Find where the given text appears and provide that cell's center as [x, y] coordinate. 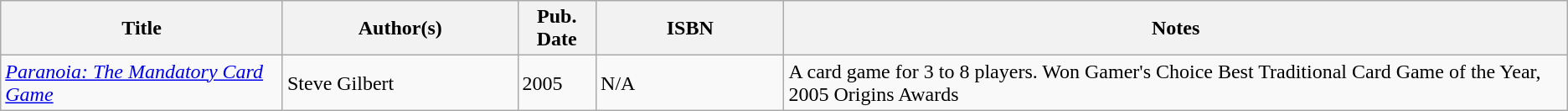
ISBN [690, 29]
Notes [1176, 29]
N/A [690, 82]
Author(s) [400, 29]
Steve Gilbert [400, 82]
Title [142, 29]
Paranoia: The Mandatory Card Game [142, 82]
Pub. Date [557, 29]
A card game for 3 to 8 players. Won Gamer's Choice Best Traditional Card Game of the Year, 2005 Origins Awards [1176, 82]
2005 [557, 82]
